For the text-containing cell, return its midpoint in (x, y) coordinate format. 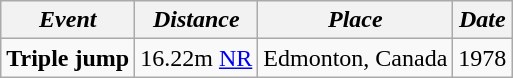
16.22m NR (196, 58)
Distance (196, 20)
Date (482, 20)
Place (356, 20)
Triple jump (68, 58)
1978 (482, 58)
Edmonton, Canada (356, 58)
Event (68, 20)
